Detect which cell encompasses the target text, then output its (x, y) center coordinate. 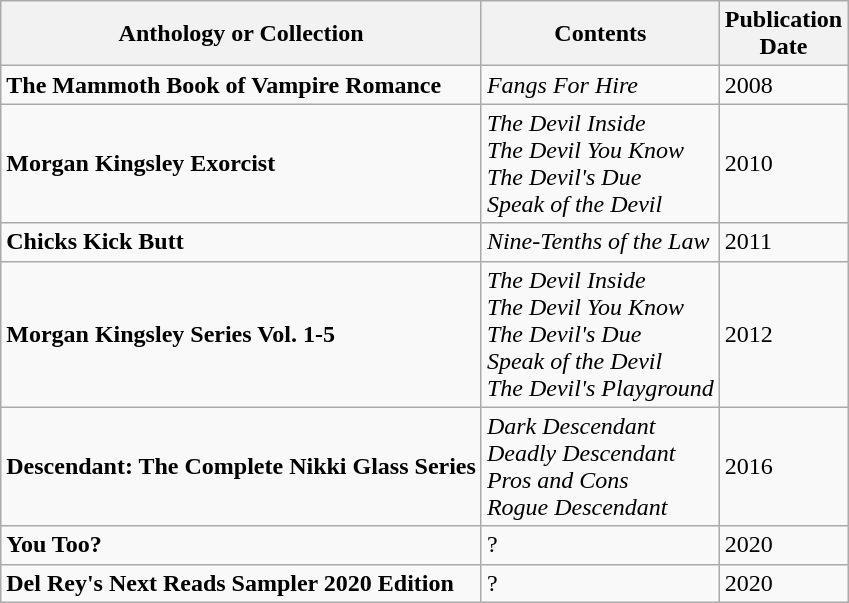
Nine-Tenths of the Law (600, 242)
Morgan Kingsley Series Vol. 1-5 (242, 334)
2008 (783, 85)
Anthology or Collection (242, 34)
Morgan Kingsley Exorcist (242, 164)
Descendant: The Complete Nikki Glass Series (242, 466)
The Devil InsideThe Devil You KnowThe Devil's DueSpeak of the DevilThe Devil's Playground (600, 334)
You Too? (242, 545)
2010 (783, 164)
Del Rey's Next Reads Sampler 2020 Edition (242, 583)
PublicationDate (783, 34)
2012 (783, 334)
2011 (783, 242)
Fangs For Hire (600, 85)
The Devil InsideThe Devil You KnowThe Devil's DueSpeak of the Devil (600, 164)
Chicks Kick Butt (242, 242)
The Mammoth Book of Vampire Romance (242, 85)
2016 (783, 466)
Dark DescendantDeadly DescendantPros and ConsRogue Descendant (600, 466)
Contents (600, 34)
